Provide the [X, Y] coordinate of the cell's center where the given text is located.  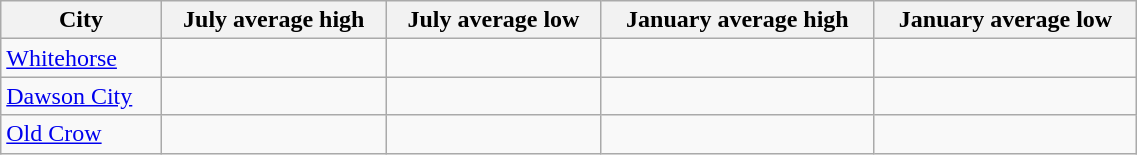
January average high [738, 20]
January average low [1006, 20]
City [81, 20]
Whitehorse [81, 58]
Dawson City [81, 96]
July average low [493, 20]
Old Crow [81, 134]
July average high [274, 20]
